Locate the cell with the specified text and output its [X, Y] center coordinate. 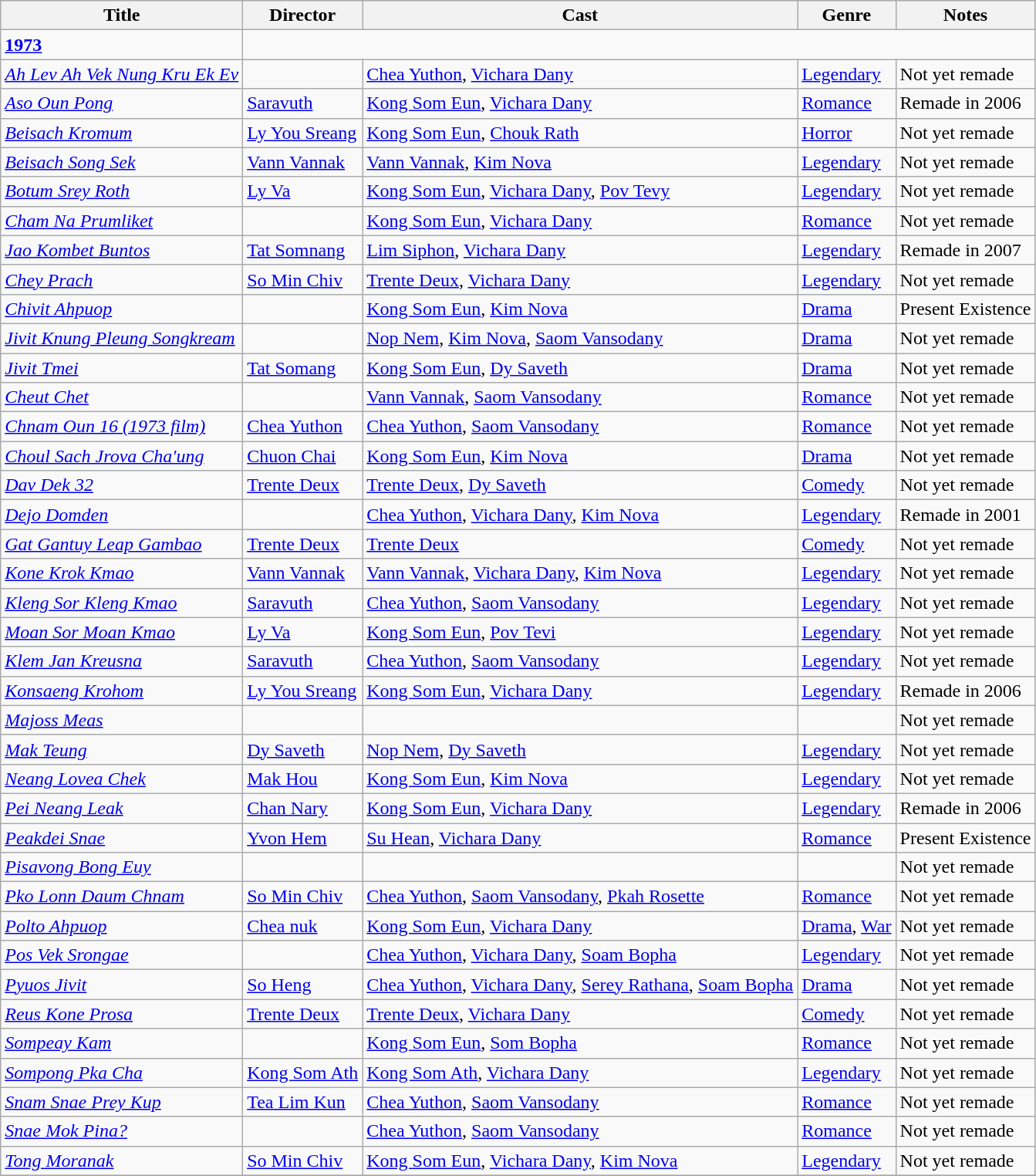
Moan Sor Moan Kmao [122, 632]
Tat Somnang [302, 250]
Choul Sach Jrova Cha'ung [122, 456]
Dy Saveth [302, 749]
Jao Kombet Buntos [122, 250]
Kong Som Ath [302, 1073]
Chea Yuthon, Vichara Dany [580, 74]
Klem Jan Kreusna [122, 661]
Remade in 2007 [966, 250]
Dejo Domden [122, 515]
Sompong Pka Cha [122, 1073]
Tat Somang [302, 368]
Director [302, 15]
Chea Yuthon, Vichara Dany, Kim Nova [580, 515]
Reus Kone Prosa [122, 1014]
Jivit Tmei [122, 368]
Snam Snae Prey Kup [122, 1102]
Cham Na Prumliket [122, 221]
Title [122, 15]
Botum Srey Roth [122, 191]
Pos Vek Srongae [122, 955]
Peakdei Snae [122, 837]
Kong Som Eun, Som Bopha [580, 1043]
Pko Lonn Daum Chnam [122, 897]
Chea Yuthon, Vichara Dany, Serey Rathana, Soam Bopha [580, 985]
Konsaeng Krohom [122, 691]
Kong Som Ath, Vichara Dany [580, 1073]
Polto Ahpuop [122, 926]
Chea nuk [302, 926]
Genre [847, 15]
Kong Som Eun, Vichara Dany, Kim Nova [580, 1161]
Chea Yuthon, Vichara Dany, Soam Bopha [580, 955]
Kleng Sor Kleng Kmao [122, 603]
Tong Moranak [122, 1161]
Kone Krok Kmao [122, 573]
Pei Neang Leak [122, 808]
Nop Nem, Dy Saveth [580, 749]
Chea Yuthon, Saom Vansodany, Pkah Rosette [580, 897]
Vann Vannak, Vichara Dany, Kim Nova [580, 573]
Pisavong Bong Euy [122, 867]
Kong Som Eun, Dy Saveth [580, 368]
Gat Gantuy Leap Gambao [122, 544]
Kong Som Eun, Chouk Rath [580, 133]
Su Hean, Vichara Dany [580, 837]
Trente Deux, Dy Saveth [580, 485]
Kong Som Eun, Pov Tevi [580, 632]
Aso Oun Pong [122, 103]
Chuon Chai [302, 456]
Beisach Kromum [122, 133]
Dav Dek 32 [122, 485]
Chivit Ahpuop [122, 309]
Vann Vannak, Kim Nova [580, 162]
Notes [966, 15]
Jivit Knung Pleung Songkream [122, 338]
Beisach Song Sek [122, 162]
Chey Prach [122, 279]
Ah Lev Ah Vek Nung Kru Ek Ev [122, 74]
Majoss Meas [122, 720]
Mak Teung [122, 749]
Neang Lovea Chek [122, 779]
Tea Lim Kun [302, 1102]
Kong Som Eun, Vichara Dany, Pov Tevy [580, 191]
Sompeay Kam [122, 1043]
Nop Nem, Kim Nova, Saom Vansodany [580, 338]
Remade in 2001 [966, 515]
Mak Hou [302, 779]
Snae Mok Pina? [122, 1131]
Lim Siphon, Vichara Dany [580, 250]
Yvon Hem [302, 837]
Cheut Chet [122, 397]
1973 [122, 45]
Horror [847, 133]
Vann Vannak, Saom Vansodany [580, 397]
Chnam Oun 16 (1973 film) [122, 427]
Cast [580, 15]
Pyuos Jivit [122, 985]
Chea Yuthon [302, 427]
Drama, War [847, 926]
Chan Nary [302, 808]
So Heng [302, 985]
